Output the [x, y] coordinate of the center of the cell containing the given text.  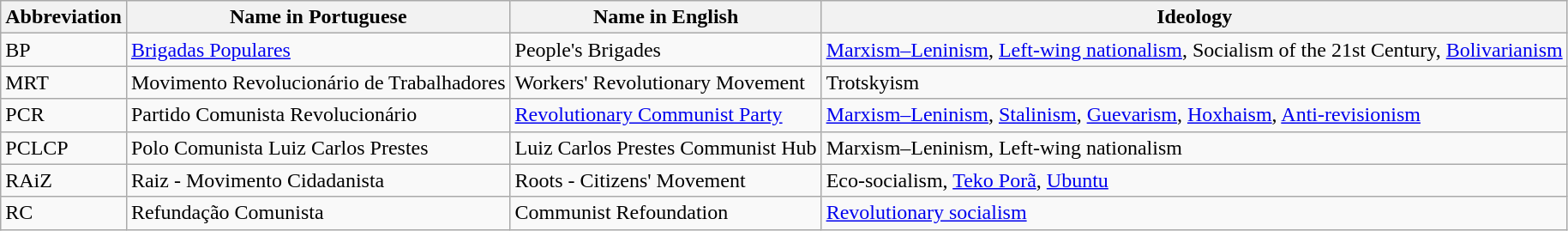
Luiz Carlos Prestes Communist Hub [665, 148]
Revolutionary Communist Party [665, 115]
Revolutionary socialism [1194, 213]
RC [63, 213]
Roots - Citizens' Movement [665, 180]
Trotskyism [1194, 82]
Polo Comunista Luiz Carlos Prestes [318, 148]
Brigadas Populares [318, 50]
BP [63, 50]
Marxism–Leninism, Left-wing nationalism [1194, 148]
Movimento Revolucionário de Trabalhadores [318, 82]
Partido Comunista Revolucionário [318, 115]
Marxism–Leninism, Left-wing nationalism, Socialism of the 21st Century, Bolivarianism [1194, 50]
Name in Portuguese [318, 17]
RAiZ [63, 180]
MRT [63, 82]
Abbreviation [63, 17]
Raiz - Movimento Cidadanista [318, 180]
Refundação Comunista [318, 213]
People's Brigades [665, 50]
Marxism–Leninism, Stalinism, Guevarism, Hoxhaism, Anti-revisionism [1194, 115]
Name in English [665, 17]
Communist Refoundation [665, 213]
PCR [63, 115]
Ideology [1194, 17]
PCLCP [63, 148]
Workers' Revolutionary Movement [665, 82]
Eco-socialism, Teko Porã, Ubuntu [1194, 180]
